Output the [X, Y] coordinate of the center of the cell containing the given text.  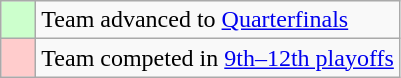
Team advanced to Quarterfinals [218, 20]
Team competed in 9th–12th playoffs [218, 58]
